Output the [X, Y] coordinate of the center of the cell containing the given text.  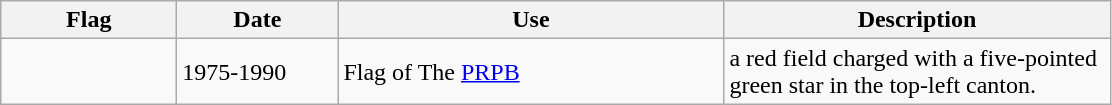
Flag of The PRPB [531, 72]
Flag [89, 20]
a red field charged with a five-pointed green star in the top-left canton. [917, 72]
Description [917, 20]
Date [258, 20]
Use [531, 20]
1975-1990 [258, 72]
